Provide the (X, Y) coordinate of the cell's center where the given text is located.  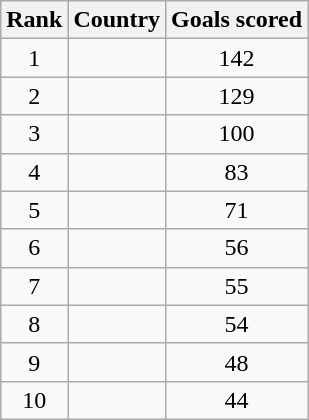
44 (237, 400)
7 (34, 286)
83 (237, 172)
6 (34, 248)
3 (34, 134)
9 (34, 362)
55 (237, 286)
Goals scored (237, 20)
8 (34, 324)
10 (34, 400)
4 (34, 172)
Rank (34, 20)
100 (237, 134)
56 (237, 248)
129 (237, 96)
48 (237, 362)
2 (34, 96)
142 (237, 58)
5 (34, 210)
1 (34, 58)
54 (237, 324)
Country (117, 20)
71 (237, 210)
